Capture the cell that displays the provided text and extract its (X, Y) central coordinate. 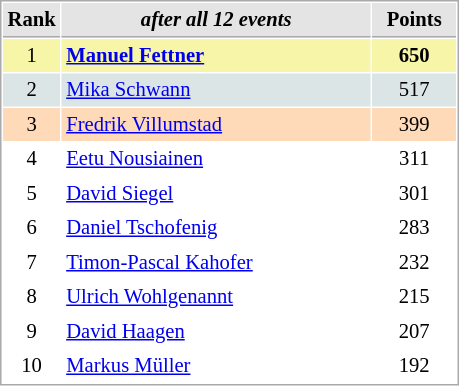
192 (414, 366)
Rank (32, 20)
Fredrik Villumstad (216, 124)
215 (414, 296)
after all 12 events (216, 20)
10 (32, 366)
207 (414, 332)
650 (414, 56)
301 (414, 194)
David Siegel (216, 194)
517 (414, 90)
2 (32, 90)
283 (414, 228)
232 (414, 262)
Ulrich Wohlgenannt (216, 296)
Timon-Pascal Kahofer (216, 262)
1 (32, 56)
311 (414, 158)
Daniel Tschofenig (216, 228)
6 (32, 228)
David Haagen (216, 332)
7 (32, 262)
3 (32, 124)
Eetu Nousiainen (216, 158)
4 (32, 158)
399 (414, 124)
8 (32, 296)
Mika Schwann (216, 90)
Points (414, 20)
5 (32, 194)
9 (32, 332)
Markus Müller (216, 366)
Manuel Fettner (216, 56)
